Return the [X, Y] coordinate for the center point of the cell that contains the specified text.  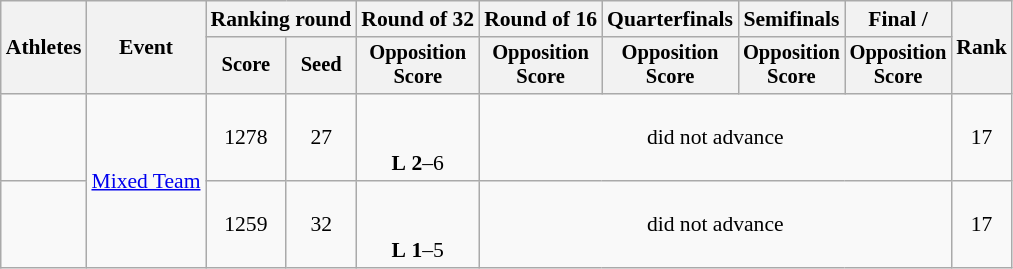
Final / [898, 19]
L 1–5 [418, 224]
L 2–6 [418, 138]
Athletes [44, 48]
Mixed Team [146, 180]
27 [321, 138]
Ranking round [282, 19]
Round of 16 [540, 19]
Score [246, 66]
Quarterfinals [670, 19]
Semifinals [792, 19]
1259 [246, 224]
Round of 32 [418, 19]
Rank [982, 48]
Seed [321, 66]
32 [321, 224]
Event [146, 48]
1278 [246, 138]
